Determine the [X, Y] coordinate at the center of the cell enclosing the given text.  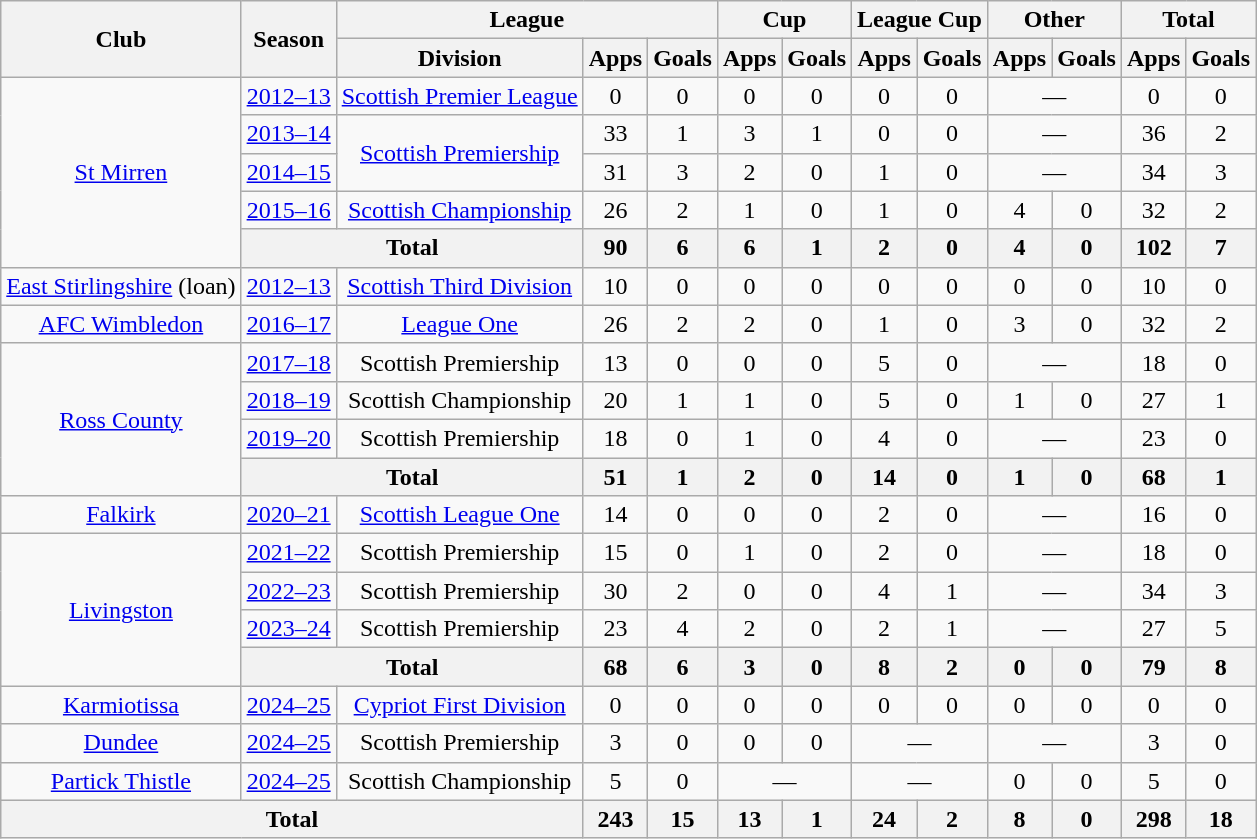
7 [1221, 248]
St Mirren [121, 172]
2019–20 [288, 438]
298 [1153, 819]
2013–14 [288, 134]
League [526, 20]
2020–21 [288, 515]
AFC Wimbledon [121, 324]
Ross County [121, 419]
79 [1153, 667]
Scottish League One [460, 515]
League Cup [920, 20]
2018–19 [288, 400]
Division [460, 58]
20 [615, 400]
2023–24 [288, 629]
Dundee [121, 743]
2014–15 [288, 172]
31 [615, 172]
2021–22 [288, 553]
Scottish Third Division [460, 286]
Livingston [121, 610]
Cypriot First Division [460, 705]
2022–23 [288, 591]
243 [615, 819]
Falkirk [121, 515]
102 [1153, 248]
24 [884, 819]
2015–16 [288, 210]
Season [288, 39]
33 [615, 134]
51 [615, 477]
Other [1054, 20]
Partick Thistle [121, 781]
East Stirlingshire (loan) [121, 286]
90 [615, 248]
16 [1153, 515]
Karmiotissa [121, 705]
2017–18 [288, 362]
2016–17 [288, 324]
Scottish Premier League [460, 96]
Cup [784, 20]
League One [460, 324]
36 [1153, 134]
30 [615, 591]
Club [121, 39]
